From the cell containing the given text, extract its center point as (X, Y) coordinate. 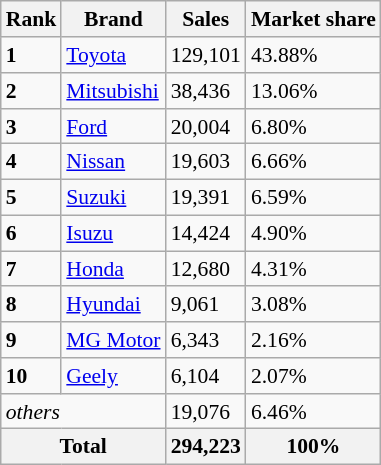
Brand (113, 19)
13.06% (314, 91)
1 (32, 55)
5 (32, 197)
6.59% (314, 197)
Hyundai (113, 304)
6,343 (206, 340)
20,004 (206, 126)
3 (32, 126)
4 (32, 162)
Isuzu (113, 233)
Ford (113, 126)
Total (84, 447)
12,680 (206, 269)
100% (314, 447)
2.16% (314, 340)
6 (32, 233)
19,391 (206, 197)
6.46% (314, 411)
Sales (206, 19)
others (84, 411)
MG Motor (113, 340)
2 (32, 91)
Suzuki (113, 197)
129,101 (206, 55)
6,104 (206, 376)
Nissan (113, 162)
43.88% (314, 55)
Honda (113, 269)
8 (32, 304)
6.80% (314, 126)
Market share (314, 19)
38,436 (206, 91)
3.08% (314, 304)
14,424 (206, 233)
Toyota (113, 55)
10 (32, 376)
294,223 (206, 447)
Mitsubishi (113, 91)
19,603 (206, 162)
4.31% (314, 269)
4.90% (314, 233)
19,076 (206, 411)
9,061 (206, 304)
2.07% (314, 376)
6.66% (314, 162)
Geely (113, 376)
7 (32, 269)
Rank (32, 19)
9 (32, 340)
